Provide the [X, Y] coordinate of the cell's center where the given text is located.  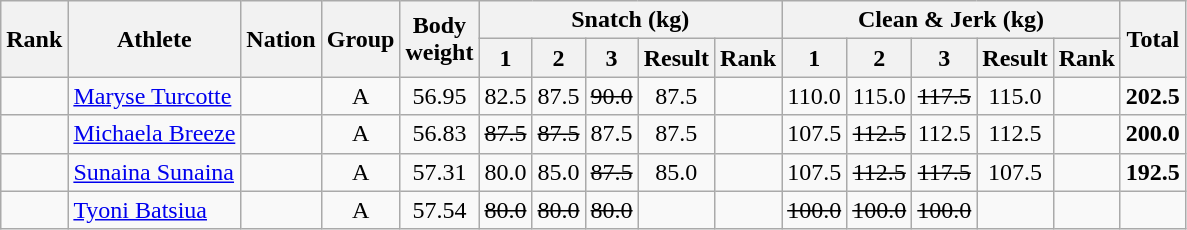
Athlete [154, 39]
57.31 [440, 172]
Nation [281, 39]
57.54 [440, 210]
202.5 [1152, 96]
Bodyweight [440, 39]
90.0 [612, 96]
56.95 [440, 96]
82.5 [506, 96]
56.83 [440, 134]
Snatch (kg) [630, 20]
Total [1152, 39]
Tyoni Batsiua [154, 210]
192.5 [1152, 172]
Sunaina Sunaina [154, 172]
Clean & Jerk (kg) [952, 20]
Michaela Breeze [154, 134]
Group [360, 39]
110.0 [814, 96]
200.0 [1152, 134]
Maryse Turcotte [154, 96]
